Scan for the cell matching the given text and deliver its [x, y] coordinate at center. 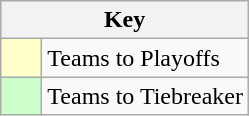
Teams to Playoffs [146, 58]
Teams to Tiebreaker [146, 96]
Key [125, 20]
